Pinpoint the cell where the given text exists, returning its (X, Y) midpoint coordinate. 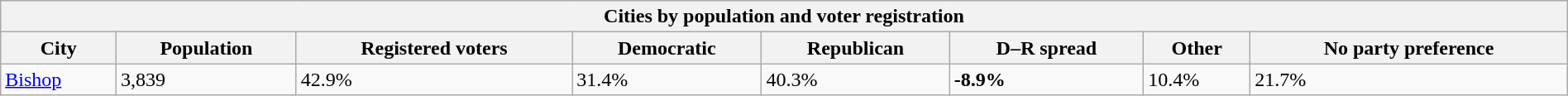
10.4% (1198, 79)
Republican (855, 48)
Cities by population and voter registration (784, 17)
Registered voters (433, 48)
31.4% (667, 79)
-8.9% (1047, 79)
Bishop (59, 79)
3,839 (207, 79)
Population (207, 48)
Democratic (667, 48)
Other (1198, 48)
No party preference (1409, 48)
42.9% (433, 79)
40.3% (855, 79)
D–R spread (1047, 48)
21.7% (1409, 79)
City (59, 48)
